Search for the cell housing the specified text and yield its [X, Y] center coordinate. 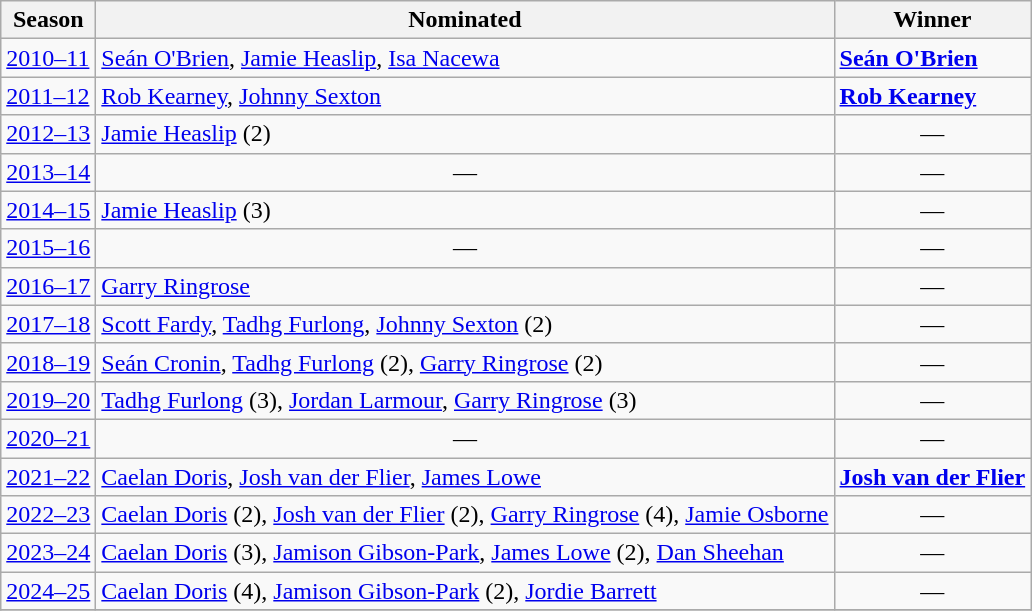
2011–12 [48, 96]
Jamie Heaslip (3) [465, 210]
2023–24 [48, 553]
2015–16 [48, 248]
Rob Kearney [932, 96]
Caelan Doris (4), Jamison Gibson-Park (2), Jordie Barrett [465, 591]
Garry Ringrose [465, 286]
Nominated [465, 20]
Seán O'Brien [932, 58]
2018–19 [48, 362]
2014–15 [48, 210]
2016–17 [48, 286]
2012–13 [48, 134]
2010–11 [48, 58]
Caelan Doris, Josh van der Flier, James Lowe [465, 477]
Seán Cronin, Tadhg Furlong (2), Garry Ringrose (2) [465, 362]
Season [48, 20]
Tadhg Furlong (3), Jordan Larmour, Garry Ringrose (3) [465, 400]
Seán O'Brien, Jamie Heaslip, Isa Nacewa [465, 58]
2017–18 [48, 324]
2019–20 [48, 400]
2024–25 [48, 591]
Rob Kearney, Johnny Sexton [465, 96]
Jamie Heaslip (2) [465, 134]
2013–14 [48, 172]
Caelan Doris (3), Jamison Gibson-Park, James Lowe (2), Dan Sheehan [465, 553]
2021–22 [48, 477]
2022–23 [48, 515]
Josh van der Flier [932, 477]
2020–21 [48, 438]
Caelan Doris (2), Josh van der Flier (2), Garry Ringrose (4), Jamie Osborne [465, 515]
Winner [932, 20]
Scott Fardy, Tadhg Furlong, Johnny Sexton (2) [465, 324]
